For the text-containing cell, return its midpoint in (X, Y) coordinate format. 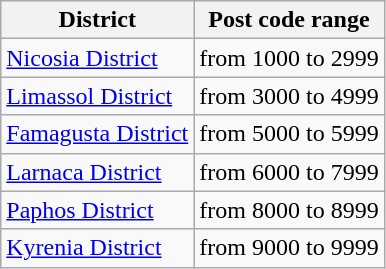
from 8000 to 8999 (289, 210)
Famagusta District (98, 134)
from 6000 to 7999 (289, 172)
from 9000 to 9999 (289, 248)
Limassol District (98, 96)
Post code range (289, 20)
from 5000 to 5999 (289, 134)
from 1000 to 2999 (289, 58)
Paphos District (98, 210)
Larnaca District (98, 172)
District (98, 20)
from 3000 to 4999 (289, 96)
Nicosia District (98, 58)
Kyrenia District (98, 248)
